Provide the [x, y] coordinate of the cell's center where the given text is located.  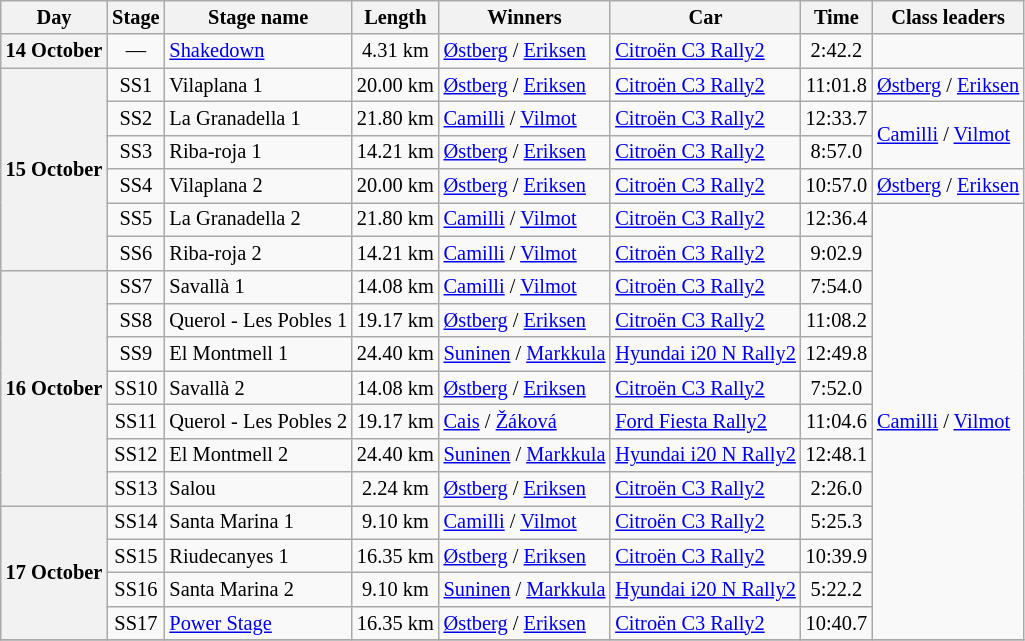
14 October [54, 51]
La Granadella 2 [258, 219]
El Montmell 1 [258, 354]
SS2 [136, 118]
12:48.1 [836, 455]
Day [54, 17]
Vilaplana 2 [258, 186]
Stage [136, 17]
SS14 [136, 522]
SS15 [136, 556]
12:33.7 [836, 118]
SS13 [136, 489]
Savallà 2 [258, 388]
12:49.8 [836, 354]
Savallà 1 [258, 287]
Cais / Žáková [525, 421]
SS3 [136, 152]
SS17 [136, 623]
Riba-roja 1 [258, 152]
SS5 [136, 219]
Shakedown [258, 51]
Stage name [258, 17]
15 October [54, 169]
5:22.2 [836, 589]
10:57.0 [836, 186]
— [136, 51]
Riba-roja 2 [258, 253]
Length [396, 17]
Car [705, 17]
7:54.0 [836, 287]
10:39.9 [836, 556]
SS8 [136, 320]
2.24 km [396, 489]
La Granadella 1 [258, 118]
Class leaders [948, 17]
11:01.8 [836, 85]
SS12 [136, 455]
16 October [54, 388]
17 October [54, 572]
Ford Fiesta Rally2 [705, 421]
El Montmell 2 [258, 455]
SS1 [136, 85]
Santa Marina 2 [258, 589]
SS6 [136, 253]
Santa Marina 1 [258, 522]
SS9 [136, 354]
SS4 [136, 186]
2:42.2 [836, 51]
2:26.0 [836, 489]
SS10 [136, 388]
Vilaplana 1 [258, 85]
12:36.4 [836, 219]
8:57.0 [836, 152]
11:08.2 [836, 320]
SS16 [136, 589]
Riudecanyes 1 [258, 556]
Power Stage [258, 623]
Time [836, 17]
10:40.7 [836, 623]
9:02.9 [836, 253]
SS7 [136, 287]
Winners [525, 17]
Salou [258, 489]
5:25.3 [836, 522]
7:52.0 [836, 388]
11:04.6 [836, 421]
Querol - Les Pobles 2 [258, 421]
SS11 [136, 421]
4.31 km [396, 51]
Querol - Les Pobles 1 [258, 320]
